For the text-containing cell, return its midpoint in (x, y) coordinate format. 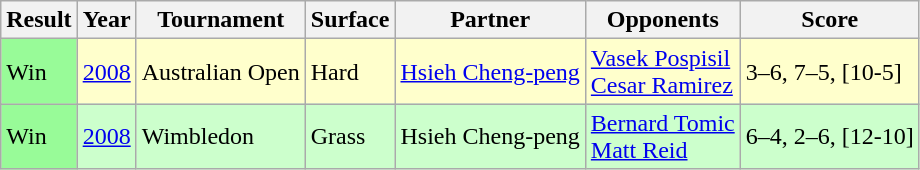
Vasek Pospisil Cesar Ramirez (662, 72)
Partner (490, 20)
Hard (350, 72)
Wimbledon (220, 136)
6–4, 2–6, [12-10] (830, 136)
Surface (350, 20)
Tournament (220, 20)
Opponents (662, 20)
Score (830, 20)
Result (39, 20)
Year (106, 20)
3–6, 7–5, [10-5] (830, 72)
Australian Open (220, 72)
Grass (350, 136)
Bernard Tomic Matt Reid (662, 136)
